Detect which cell encompasses the target text, then output its (x, y) center coordinate. 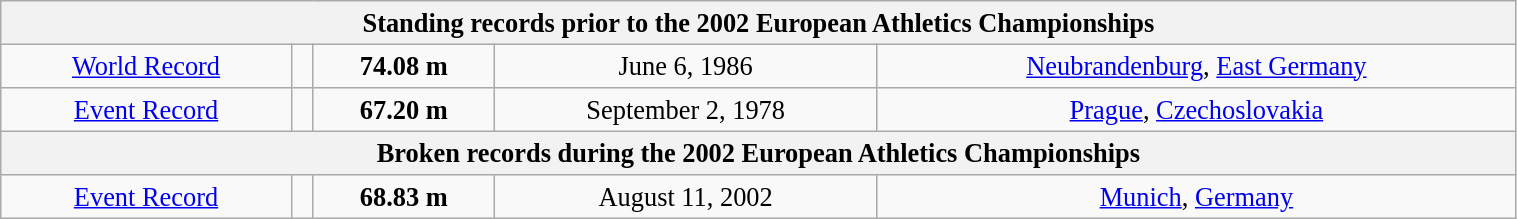
Broken records during the 2002 European Athletics Championships (758, 153)
68.83 m (404, 197)
June 6, 1986 (686, 66)
Standing records prior to the 2002 European Athletics Championships (758, 22)
Prague, Czechoslovakia (1196, 109)
September 2, 1978 (686, 109)
August 11, 2002 (686, 197)
World Record (146, 66)
67.20 m (404, 109)
74.08 m (404, 66)
Munich, Germany (1196, 197)
Neubrandenburg, East Germany (1196, 66)
